For the text-containing cell, return its midpoint in [X, Y] coordinate format. 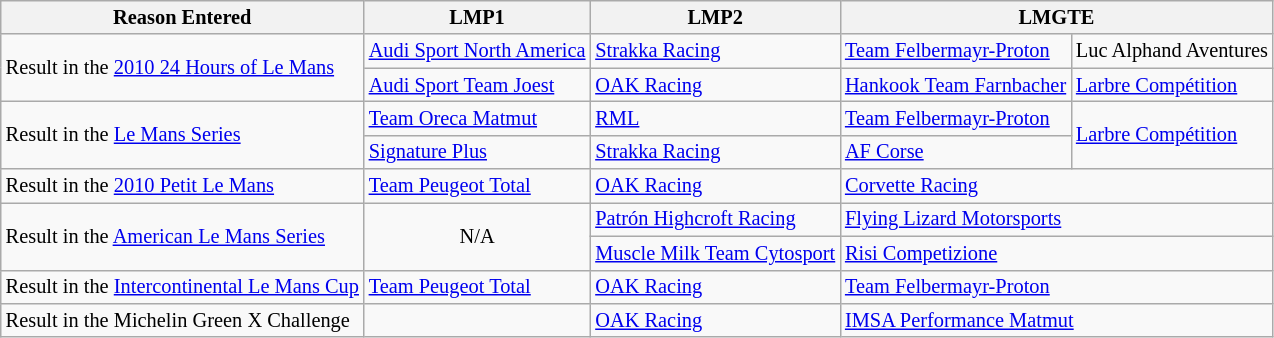
Luc Alphand Aventures [1172, 51]
Patrón Highcroft Racing [715, 219]
RML [715, 118]
IMSA Performance Matmut [1056, 320]
LMGTE [1056, 17]
Result in the Intercontinental Le Mans Cup [182, 287]
Reason Entered [182, 17]
Flying Lizard Motorsports [1056, 219]
Audi Sport Team Joest [478, 85]
Corvette Racing [1056, 186]
Result in the Le Mans Series [182, 134]
Risi Competizione [1056, 253]
Team Oreca Matmut [478, 118]
Result in the Michelin Green X Challenge [182, 320]
AF Corse [956, 152]
N/A [478, 236]
LMP2 [715, 17]
Signature Plus [478, 152]
Muscle Milk Team Cytosport [715, 253]
Result in the 2010 Petit Le Mans [182, 186]
Result in the American Le Mans Series [182, 236]
LMP1 [478, 17]
Audi Sport North America [478, 51]
Result in the 2010 24 Hours of Le Mans [182, 68]
Hankook Team Farnbacher [956, 85]
